From the cell containing the given text, extract its center point as [x, y] coordinate. 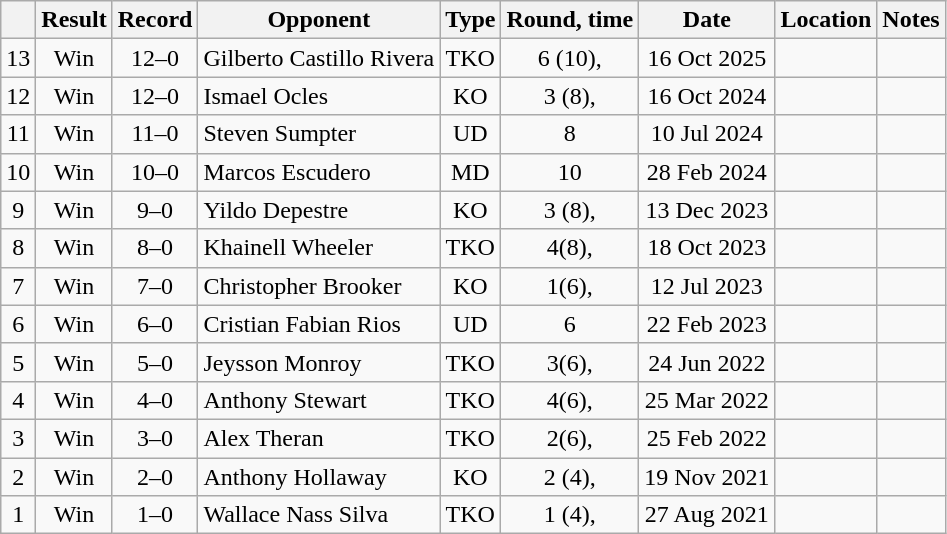
4(8), [570, 248]
11–0 [155, 134]
1 [18, 515]
2 (4), [570, 477]
2(6), [570, 438]
Steven Sumpter [319, 134]
7 [18, 286]
9 [18, 210]
6–0 [155, 324]
28 Feb 2024 [707, 172]
7–0 [155, 286]
Date [707, 20]
13 [18, 58]
Wallace Nass Silva [319, 515]
5–0 [155, 362]
8–0 [155, 248]
Yildo Depestre [319, 210]
2–0 [155, 477]
25 Mar 2022 [707, 400]
19 Nov 2021 [707, 477]
10 Jul 2024 [707, 134]
13 Dec 2023 [707, 210]
Round, time [570, 20]
16 Oct 2025 [707, 58]
10–0 [155, 172]
Result [74, 20]
Cristian Fabian Rios [319, 324]
22 Feb 2023 [707, 324]
1–0 [155, 515]
6 (10), [570, 58]
Ismael Ocles [319, 96]
12 [18, 96]
Alex Theran [319, 438]
Notes [911, 20]
Opponent [319, 20]
5 [18, 362]
1(6), [570, 286]
Anthony Stewart [319, 400]
11 [18, 134]
Record [155, 20]
4 [18, 400]
1 (4), [570, 515]
Gilberto Castillo Rivera [319, 58]
18 Oct 2023 [707, 248]
9–0 [155, 210]
Location [826, 20]
3–0 [155, 438]
Type [470, 20]
Jeysson Monroy [319, 362]
24 Jun 2022 [707, 362]
Marcos Escudero [319, 172]
Christopher Brooker [319, 286]
3 [18, 438]
Anthony Hollaway [319, 477]
25 Feb 2022 [707, 438]
2 [18, 477]
Khainell Wheeler [319, 248]
16 Oct 2024 [707, 96]
3(6), [570, 362]
4(6), [570, 400]
12 Jul 2023 [707, 286]
4–0 [155, 400]
MD [470, 172]
27 Aug 2021 [707, 515]
